For the text-containing cell, return its midpoint in [x, y] coordinate format. 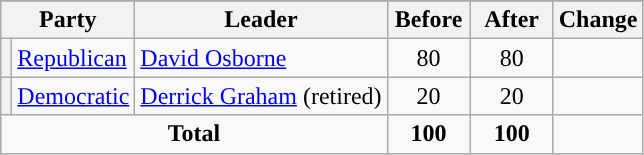
Leader [261, 20]
Before [428, 20]
David Osborne [261, 58]
After [512, 20]
Change [598, 20]
Total [194, 134]
Derrick Graham (retired) [261, 96]
Party [68, 20]
Republican [74, 58]
Democratic [74, 96]
